Detect which cell encompasses the target text, then output its (X, Y) center coordinate. 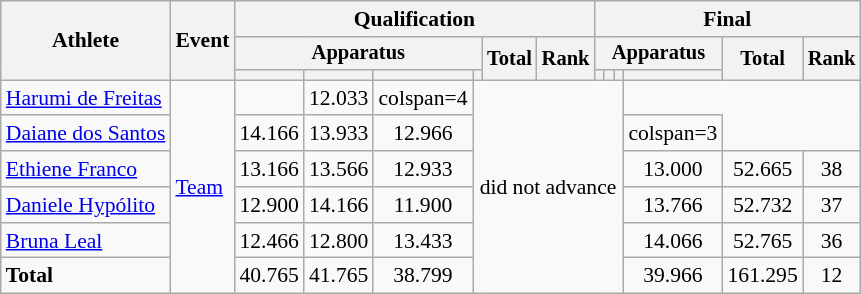
36 (832, 241)
38.799 (422, 276)
Qualification (414, 19)
Daniele Hypólito (86, 205)
Ethiene Franco (86, 169)
12 (832, 276)
Bruna Leal (86, 241)
Team (202, 187)
40.765 (268, 276)
39.966 (672, 276)
12.966 (422, 134)
161.295 (762, 276)
Final (727, 19)
Athlete (86, 40)
colspan=4 (422, 98)
13.000 (672, 169)
37 (832, 205)
52.732 (762, 205)
14.066 (672, 241)
13.166 (268, 169)
Event (202, 40)
52.765 (762, 241)
52.665 (762, 169)
Daiane dos Santos (86, 134)
12.033 (338, 98)
Harumi de Freitas (86, 98)
38 (832, 169)
13.766 (672, 205)
13.566 (338, 169)
12.900 (268, 205)
colspan=3 (672, 134)
12.933 (422, 169)
41.765 (338, 276)
12.466 (268, 241)
did not advance (548, 187)
11.900 (422, 205)
13.933 (338, 134)
12.800 (338, 241)
13.433 (422, 241)
